Find where the given text appears and provide that cell's center as (x, y) coordinate. 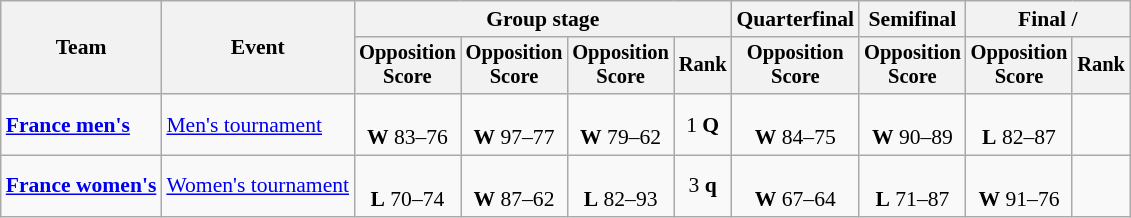
L 82–87 (1020, 124)
W 97–77 (514, 124)
Final / (1048, 19)
Men's tournament (258, 124)
Women's tournament (258, 186)
W 84–75 (795, 124)
L 70–74 (408, 186)
L 71–87 (912, 186)
W 83–76 (408, 124)
L 82–93 (620, 186)
Semifinal (912, 19)
W 87–62 (514, 186)
1 Q (703, 124)
Group stage (542, 19)
W 90–89 (912, 124)
France men's (82, 124)
3 q (703, 186)
W 91–76 (1020, 186)
Quarterfinal (795, 19)
W 79–62 (620, 124)
Team (82, 48)
Event (258, 48)
W 67–64 (795, 186)
France women's (82, 186)
